Scan for the cell matching the given text and deliver its (x, y) coordinate at center. 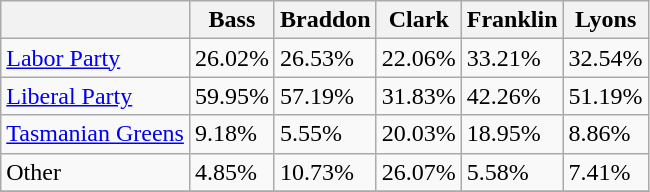
Labor Party (96, 58)
9.18% (232, 134)
26.07% (418, 172)
Lyons (606, 20)
51.19% (606, 96)
Braddon (325, 20)
42.26% (512, 96)
Liberal Party (96, 96)
Bass (232, 20)
Other (96, 172)
5.58% (512, 172)
Franklin (512, 20)
26.53% (325, 58)
5.55% (325, 134)
26.02% (232, 58)
57.19% (325, 96)
7.41% (606, 172)
22.06% (418, 58)
59.95% (232, 96)
10.73% (325, 172)
31.83% (418, 96)
Tasmanian Greens (96, 134)
20.03% (418, 134)
Clark (418, 20)
4.85% (232, 172)
8.86% (606, 134)
33.21% (512, 58)
32.54% (606, 58)
18.95% (512, 134)
